Detect which cell encompasses the target text, then output its (x, y) center coordinate. 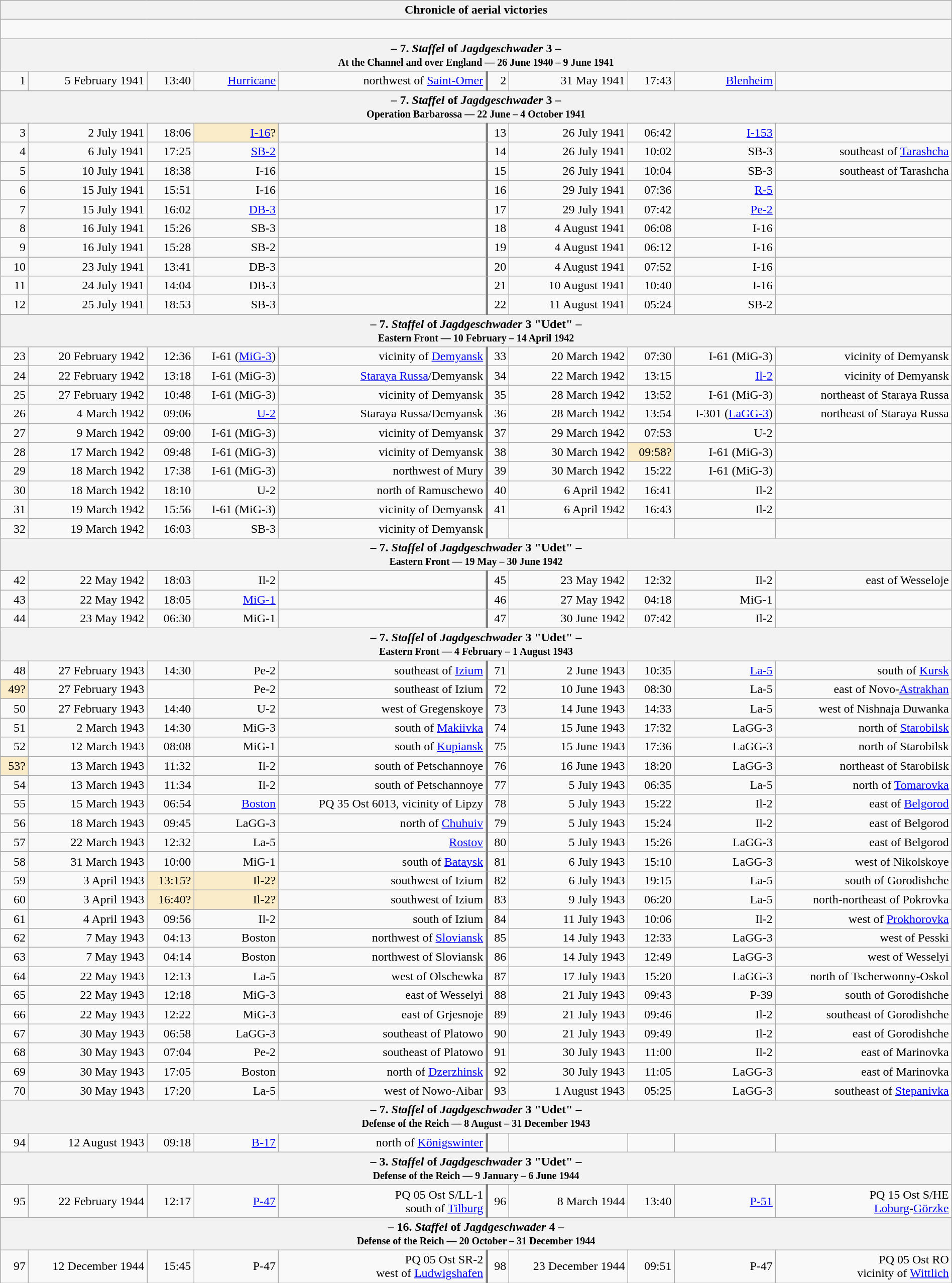
12 March 1943 (88, 747)
27 February 1942 (88, 395)
12 August 1943 (88, 1142)
09:06 (171, 414)
14:33 (651, 709)
26 (15, 414)
16:02 (171, 209)
north of Ramuschewo (383, 490)
41 (498, 509)
west of Wesselyi (864, 957)
90 (498, 1033)
– 7. Staffel of Jagdgeschwader 3 "Udet" –Eastern Front — 10 February – 14 April 1942 (476, 330)
29 March 1942 (568, 433)
24 July 1941 (88, 286)
10:00 (171, 861)
12:18 (171, 995)
93 (498, 1091)
14 (498, 152)
09:46 (651, 1014)
31 May 1941 (568, 81)
south of Makiivka (383, 728)
– 7. Staffel of Jagdgeschwader 3 "Udet" –Eastern Front — 19 May – 30 June 1942 (476, 554)
19 (498, 247)
76 (498, 766)
16:43 (651, 509)
63 (15, 957)
17:20 (171, 1091)
27 (15, 433)
64 (15, 976)
91 (498, 1053)
14:04 (171, 286)
2 July 1941 (88, 133)
83 (498, 899)
13:54 (651, 414)
73 (498, 709)
09:56 (171, 918)
56 (15, 823)
Rostov (383, 842)
north of Chuhuiv (383, 823)
15:24 (651, 823)
04:14 (171, 957)
78 (498, 804)
east of Grjesnoje (383, 1014)
06:12 (651, 247)
45 (498, 580)
west of Olschewka (383, 976)
west of Pesski (864, 938)
Blenheim (725, 81)
2 June 1943 (568, 670)
17:38 (171, 471)
15:28 (171, 247)
21 (498, 286)
10:48 (171, 395)
20 February 1942 (88, 357)
10:04 (651, 171)
19:15 (651, 880)
43 (15, 599)
58 (15, 861)
46 (498, 599)
10 June 1943 (568, 689)
12 (15, 305)
PQ 05 Ost SR-2west of Ludwigshafen (383, 1266)
48 (15, 670)
12:33 (651, 938)
09:00 (171, 433)
PQ 35 Ost 6013, vicinity of Lipzy (383, 804)
5 (15, 171)
06:58 (171, 1033)
south of Kupiansk (383, 747)
62 (15, 938)
18:05 (171, 599)
23 (15, 357)
81 (498, 861)
92 (498, 1072)
86 (498, 957)
8 (15, 228)
59 (15, 880)
06:08 (651, 228)
08:08 (171, 747)
– 7. Staffel of Jagdgeschwader 3 –Operation Barbarossa — 22 June – 4 October 1941 (476, 106)
6 July 1941 (88, 152)
17:05 (171, 1072)
06:54 (171, 804)
west of Gregenskoye (383, 709)
98 (498, 1266)
11 August 1941 (568, 305)
R-5 (725, 190)
west of Prokhorovka (864, 918)
10:02 (651, 152)
07:53 (651, 433)
67 (15, 1033)
10:06 (651, 918)
06:30 (171, 619)
33 (498, 357)
20 March 1942 (568, 357)
11 July 1943 (568, 918)
69 (15, 1072)
07:30 (651, 357)
17:32 (651, 728)
22 (498, 305)
07:36 (651, 190)
71 (498, 670)
5 February 1941 (88, 81)
09:58? (651, 452)
B-17 (236, 1142)
06:35 (651, 785)
– 7. Staffel of Jagdgeschwader 3 "Udet" –Defense of the Reich — 8 August – 31 December 1943 (476, 1117)
6 (15, 190)
51 (15, 728)
87 (498, 976)
13:15? (171, 880)
17 (498, 209)
15 (498, 171)
16 (498, 190)
12:36 (171, 357)
south of Izium (383, 918)
9 (15, 247)
PQ 05 Ost ROvicinity of Wittlich (864, 1266)
2 March 1943 (88, 728)
southeast of Stepanivka (864, 1091)
15:10 (651, 861)
10:35 (651, 670)
09:51 (651, 1266)
west of Nikolskoye (864, 861)
22 February 1942 (88, 376)
18:10 (171, 490)
07:52 (651, 267)
9 March 1942 (88, 433)
10 (15, 267)
60 (15, 899)
P-51 (725, 1201)
P-39 (725, 995)
PQ 05 Ost S/LL-1south of Tilburg (383, 1201)
09:45 (171, 823)
north of Dzerzhinsk (383, 1072)
61 (15, 918)
66 (15, 1014)
07:04 (171, 1053)
09:48 (171, 452)
east of Gorodishche (864, 1033)
09:18 (171, 1142)
1 August 1943 (568, 1091)
13 (498, 133)
34 (498, 376)
9 July 1943 (568, 899)
12 December 1944 (88, 1266)
08:30 (651, 689)
17:25 (171, 152)
44 (15, 619)
11 (15, 286)
west of Nishnaja Duwanka (864, 709)
95 (15, 1201)
17:43 (651, 81)
72 (498, 689)
18:03 (171, 580)
29 (15, 471)
south of Kursk (864, 670)
75 (498, 747)
18 March 1943 (88, 823)
50 (15, 709)
55 (15, 804)
PQ 15 Ost S/HELoburg-Görzke (864, 1201)
65 (15, 995)
04:18 (651, 599)
12:13 (171, 976)
13:41 (171, 267)
53? (15, 766)
north of Tscherwonny-Oskol (864, 976)
70 (15, 1091)
49? (15, 689)
southeast of Gorodishche (864, 1014)
17 July 1943 (568, 976)
79 (498, 823)
15 March 1943 (88, 804)
39 (498, 471)
31 (15, 509)
42 (15, 580)
94 (15, 1142)
12:17 (171, 1201)
31 March 1943 (88, 861)
18:38 (171, 171)
40 (498, 490)
32 (15, 528)
13:18 (171, 376)
24 (15, 376)
89 (498, 1014)
15:56 (171, 509)
I-301 (LaGG-3) (725, 414)
27 May 1942 (568, 599)
east of Wesselyi (383, 995)
Hurricane (236, 81)
2 (498, 81)
11:05 (651, 1072)
west of Nowo-Aibar (383, 1091)
northwest of Mury (383, 471)
13:15 (651, 376)
28 (15, 452)
11:00 (651, 1053)
16:40? (171, 899)
10 August 1941 (568, 286)
96 (498, 1201)
05:24 (651, 305)
23 December 1944 (568, 1266)
22 February 1944 (88, 1201)
12:49 (651, 957)
15:45 (171, 1266)
16 June 1943 (568, 766)
06:42 (651, 133)
northeast of Starobilsk (864, 766)
17:36 (651, 747)
8 March 1944 (568, 1201)
74 (498, 728)
57 (15, 842)
18 (498, 228)
05:25 (651, 1091)
3 (15, 133)
04:13 (171, 938)
I-16? (236, 133)
15:20 (651, 976)
47 (498, 619)
52 (15, 747)
17 March 1942 (88, 452)
85 (498, 938)
25 July 1941 (88, 305)
84 (498, 918)
4 March 1942 (88, 414)
18:53 (171, 305)
– 7. Staffel of Jagdgeschwader 3 –At the Channel and over England — 26 June 1940 – 9 June 1941 (476, 55)
11:34 (171, 785)
06:20 (651, 899)
54 (15, 785)
22 March 1943 (88, 842)
37 (498, 433)
northwest of Saint-Omer (383, 81)
18:06 (171, 133)
7 (15, 209)
68 (15, 1053)
south of Bataysk (383, 861)
30 (15, 490)
east of Novo-Astrakhan (864, 689)
– 7. Staffel of Jagdgeschwader 3 "Udet" –Eastern Front — 4 February – 1 August 1943 (476, 645)
20 (498, 267)
16:03 (171, 528)
13:52 (651, 395)
82 (498, 880)
38 (498, 452)
11:32 (171, 766)
15:51 (171, 190)
– 3. Staffel of Jagdgeschwader 3 "Udet" –Defense of the Reich — 9 January – 6 June 1944 (476, 1168)
north of Tomarovka (864, 785)
35 (498, 395)
4 (15, 152)
18:20 (651, 766)
I-153 (725, 133)
88 (498, 995)
east of Wesseloje (864, 580)
4 April 1943 (88, 918)
09:49 (651, 1033)
97 (15, 1266)
25 (15, 395)
14 June 1943 (568, 709)
10 July 1941 (88, 171)
80 (498, 842)
36 (498, 414)
1 (15, 81)
north of Königswinter (383, 1142)
16:41 (651, 490)
77 (498, 785)
Chronicle of aerial victories (476, 10)
north-northeast of Pokrovka (864, 899)
10:40 (651, 286)
22 March 1942 (568, 376)
23 July 1941 (88, 267)
12:22 (171, 1014)
– 16. Staffel of Jagdgeschwader 4 –Defense of the Reich — 20 October – 31 December 1944 (476, 1233)
14:40 (171, 709)
09:43 (651, 995)
30 June 1942 (568, 619)
